Capture the cell that displays the provided text and extract its [x, y] central coordinate. 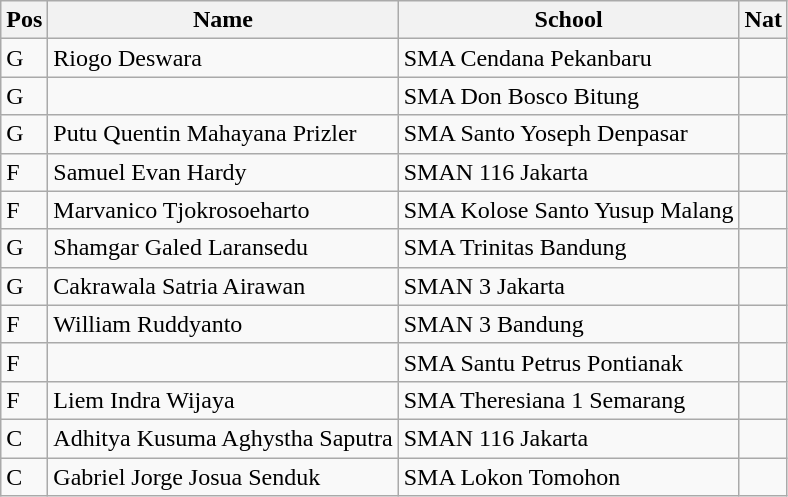
Gabriel Jorge Josua Senduk [223, 477]
SMA Trinitas Bandung [568, 248]
Liem Indra Wijaya [223, 400]
SMA Theresiana 1 Semarang [568, 400]
Riogo Deswara [223, 58]
SMA Don Bosco Bitung [568, 96]
Name [223, 20]
Pos [24, 20]
Samuel Evan Hardy [223, 172]
SMAN 3 Jakarta [568, 286]
Putu Quentin Mahayana Prizler [223, 134]
School [568, 20]
Marvanico Tjokrosoeharto [223, 210]
SMAN 3 Bandung [568, 324]
William Ruddyanto [223, 324]
SMA Kolose Santo Yusup Malang [568, 210]
Adhitya Kusuma Aghystha Saputra [223, 438]
SMA Lokon Tomohon [568, 477]
SMA Santo Yoseph Denpasar [568, 134]
Shamgar Galed Laransedu [223, 248]
SMA Santu Petrus Pontianak [568, 362]
SMA Cendana Pekanbaru [568, 58]
Nat [763, 20]
Cakrawala Satria Airawan [223, 286]
